Locate the cell with the specified text and output its (X, Y) center coordinate. 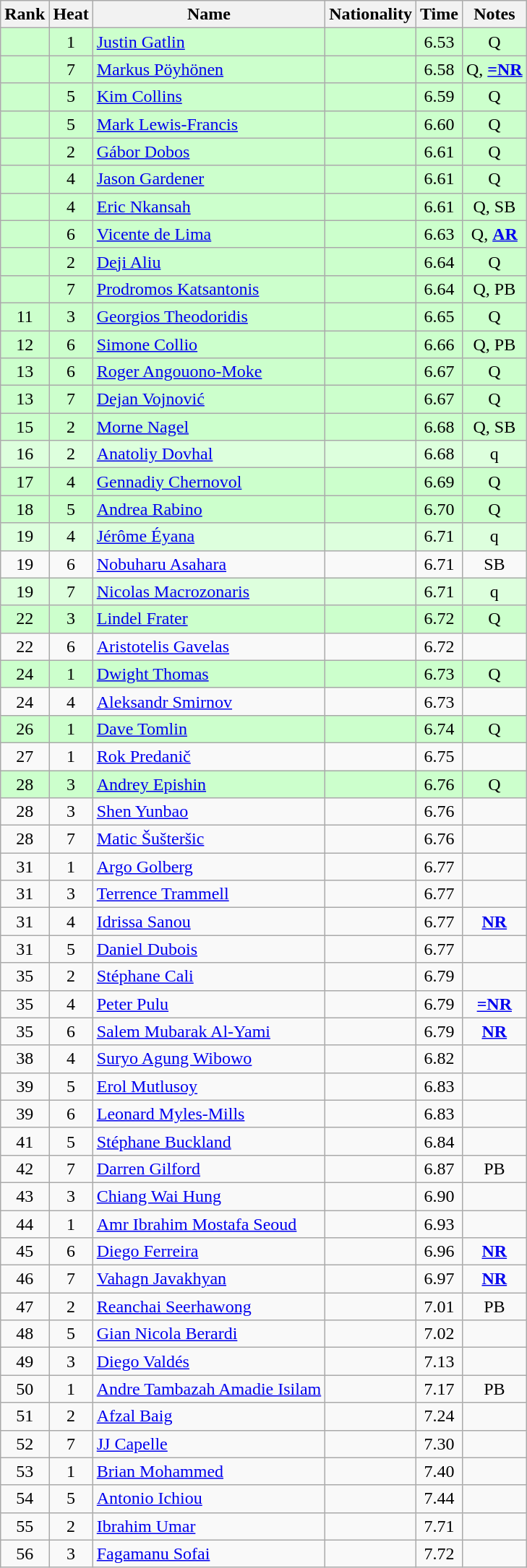
6.90 (439, 1196)
48 (25, 1334)
46 (25, 1279)
Stéphane Cali (209, 976)
53 (25, 1471)
Argo Golberg (209, 867)
Markus Pöyhönen (209, 69)
54 (25, 1499)
Aleksandr Smirnov (209, 701)
7.02 (439, 1334)
6.75 (439, 756)
Suryo Agung Wibowo (209, 1059)
6.96 (439, 1252)
Aristotelis Gavelas (209, 646)
7.44 (439, 1499)
Lindel Frater (209, 619)
Rank (25, 14)
55 (25, 1526)
7.13 (439, 1361)
Gábor Dobos (209, 152)
52 (25, 1444)
6.87 (439, 1169)
Fagamanu Sofai (209, 1554)
6.82 (439, 1059)
7.01 (439, 1307)
Notes (494, 14)
6.53 (439, 42)
Afzal Baig (209, 1416)
Leonard Myles-Mills (209, 1114)
38 (25, 1059)
Diego Valdés (209, 1361)
Heat (71, 14)
Q, =NR (494, 69)
7.72 (439, 1554)
6.70 (439, 509)
42 (25, 1169)
Peter Pulu (209, 1004)
Andre Tambazah Amadie Isilam (209, 1389)
Name (209, 14)
6.60 (439, 124)
11 (25, 316)
Stéphane Buckland (209, 1141)
Salem Mubarak Al-Yami (209, 1031)
6.69 (439, 482)
6.74 (439, 729)
12 (25, 345)
Dejan Vojnović (209, 399)
Reanchai Seerhawong (209, 1307)
Deji Aliu (209, 261)
Time (439, 14)
47 (25, 1307)
Brian Mohammed (209, 1471)
Dave Tomlin (209, 729)
Georgios Theodoridis (209, 316)
Kim Collins (209, 97)
50 (25, 1389)
27 (25, 756)
Nobuharu Asahara (209, 564)
Jérôme Éyana (209, 537)
6.59 (439, 97)
Morne Nagel (209, 427)
43 (25, 1196)
Matic Šušteršic (209, 839)
6.58 (439, 69)
6.93 (439, 1224)
Andrey Epishin (209, 784)
Idrissa Sanou (209, 922)
Gian Nicola Berardi (209, 1334)
Diego Ferreira (209, 1252)
Eric Nkansah (209, 207)
6.84 (439, 1141)
Terrence Trammell (209, 894)
56 (25, 1554)
7.30 (439, 1444)
Prodromos Katsantonis (209, 289)
Shen Yunbao (209, 812)
26 (25, 729)
49 (25, 1361)
Anatoliy Dovhal (209, 454)
SB (494, 564)
Mark Lewis-Francis (209, 124)
51 (25, 1416)
Dwight Thomas (209, 674)
Daniel Dubois (209, 949)
Erol Mutlusoy (209, 1086)
6.97 (439, 1279)
Justin Gatlin (209, 42)
Gennadiy Chernovol (209, 482)
45 (25, 1252)
Chiang Wai Hung (209, 1196)
6.65 (439, 316)
Q, AR (494, 234)
Nationality (371, 14)
Nicolas Macrozonaris (209, 592)
Vahagn Javakhyan (209, 1279)
Antonio Ichiou (209, 1499)
18 (25, 509)
Jason Gardener (209, 179)
44 (25, 1224)
Ibrahim Umar (209, 1526)
Simone Collio (209, 345)
Darren Gilford (209, 1169)
7.24 (439, 1416)
Andrea Rabino (209, 509)
JJ Capelle (209, 1444)
Rok Predanič (209, 756)
6.63 (439, 234)
7.17 (439, 1389)
Amr Ibrahim Mostafa Seoud (209, 1224)
=NR (494, 1004)
Roger Angouono-Moke (209, 372)
16 (25, 454)
Vicente de Lima (209, 234)
15 (25, 427)
6.66 (439, 345)
41 (25, 1141)
7.40 (439, 1471)
7.71 (439, 1526)
17 (25, 482)
